Return the [x, y] coordinate for the center point of the cell that contains the specified text.  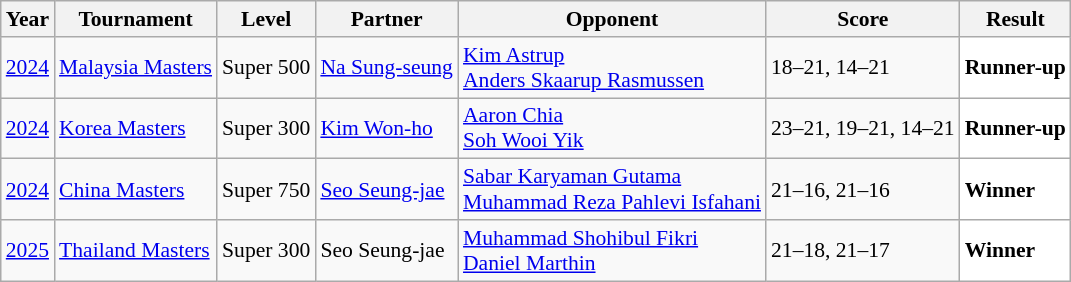
Opponent [612, 19]
Score [863, 19]
Aaron Chia Soh Wooi Yik [612, 128]
21–16, 21–16 [863, 190]
Kim Astrup Anders Skaarup Rasmussen [612, 68]
Level [266, 19]
Kim Won-ho [386, 128]
Partner [386, 19]
Sabar Karyaman Gutama Muhammad Reza Pahlevi Isfahani [612, 190]
Korea Masters [136, 128]
Thailand Masters [136, 250]
18–21, 14–21 [863, 68]
China Masters [136, 190]
Na Sung-seung [386, 68]
Super 500 [266, 68]
21–18, 21–17 [863, 250]
Year [28, 19]
Muhammad Shohibul Fikri Daniel Marthin [612, 250]
Result [1016, 19]
Tournament [136, 19]
Super 750 [266, 190]
23–21, 19–21, 14–21 [863, 128]
2025 [28, 250]
Malaysia Masters [136, 68]
